Find where the given text appears and provide that cell's center as [X, Y] coordinate. 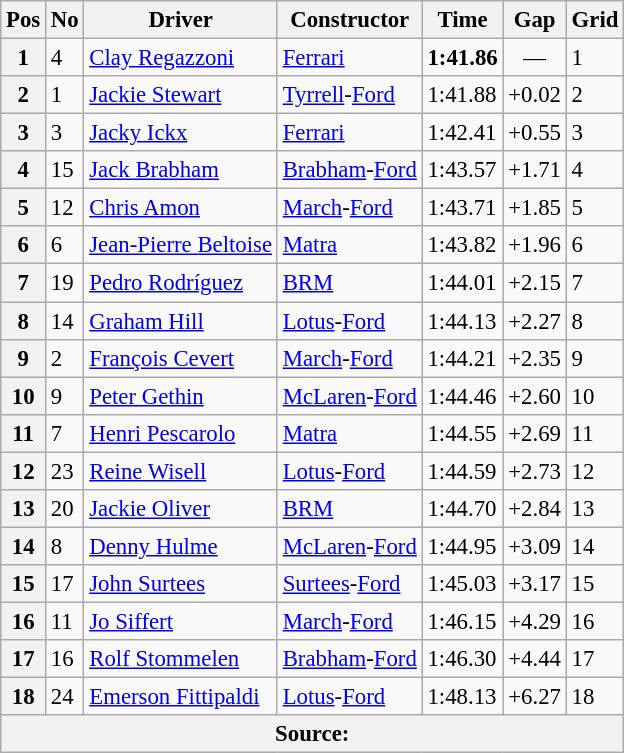
1:46.15 [462, 621]
1:48.13 [462, 697]
1:43.82 [462, 245]
John Surtees [180, 584]
Grid [594, 20]
+6.27 [534, 697]
Time [462, 20]
Pedro Rodríguez [180, 283]
Peter Gethin [180, 396]
Jacky Ickx [180, 133]
1:46.30 [462, 659]
1:44.70 [462, 509]
Driver [180, 20]
Tyrrell-Ford [350, 95]
1:45.03 [462, 584]
+0.55 [534, 133]
Rolf Stommelen [180, 659]
Surtees-Ford [350, 584]
Constructor [350, 20]
+2.73 [534, 471]
+2.60 [534, 396]
1:43.71 [462, 208]
+2.15 [534, 283]
+2.84 [534, 509]
Pos [24, 20]
+3.17 [534, 584]
1:44.95 [462, 546]
1:44.59 [462, 471]
1:41.86 [462, 58]
No [65, 20]
1:41.88 [462, 95]
Emerson Fittipaldi [180, 697]
Jean-Pierre Beltoise [180, 245]
Source: [312, 734]
+2.27 [534, 321]
Henri Pescarolo [180, 433]
1:44.46 [462, 396]
+3.09 [534, 546]
Chris Amon [180, 208]
+2.35 [534, 358]
19 [65, 283]
+4.29 [534, 621]
Reine Wisell [180, 471]
François Cevert [180, 358]
1:44.01 [462, 283]
+0.02 [534, 95]
Jackie Oliver [180, 509]
1:44.21 [462, 358]
20 [65, 509]
23 [65, 471]
+1.96 [534, 245]
1:44.55 [462, 433]
Jackie Stewart [180, 95]
+1.85 [534, 208]
Clay Regazzoni [180, 58]
1:43.57 [462, 170]
Jo Siffert [180, 621]
+2.69 [534, 433]
24 [65, 697]
1:44.13 [462, 321]
+4.44 [534, 659]
Gap [534, 20]
Denny Hulme [180, 546]
Graham Hill [180, 321]
Jack Brabham [180, 170]
— [534, 58]
1:42.41 [462, 133]
+1.71 [534, 170]
